Output the (x, y) coordinate of the center of the cell containing the given text.  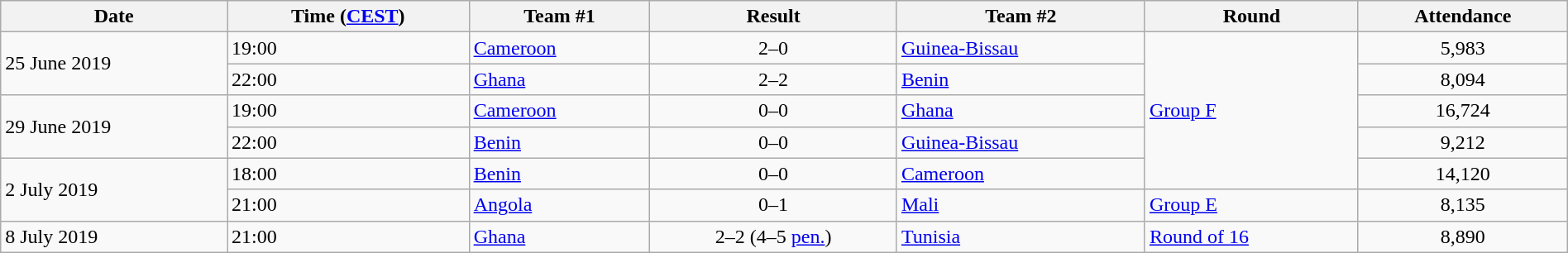
8 July 2019 (114, 236)
Mali (1021, 205)
Team #2 (1021, 17)
Date (114, 17)
0–1 (774, 205)
Tunisia (1021, 236)
Result (774, 17)
2–2 (4–5 pen.) (774, 236)
18:00 (347, 174)
Attendance (1462, 17)
Time (CEST) (347, 17)
Team #1 (559, 17)
29 June 2019 (114, 126)
8,890 (1462, 236)
9,212 (1462, 142)
14,120 (1462, 174)
Round of 16 (1251, 236)
5,983 (1462, 48)
8,135 (1462, 205)
25 June 2019 (114, 64)
16,724 (1462, 111)
8,094 (1462, 79)
2 July 2019 (114, 189)
2–0 (774, 48)
Group F (1251, 111)
Group E (1251, 205)
Round (1251, 17)
2–2 (774, 79)
Angola (559, 205)
